Capture the cell that displays the provided text and extract its (X, Y) central coordinate. 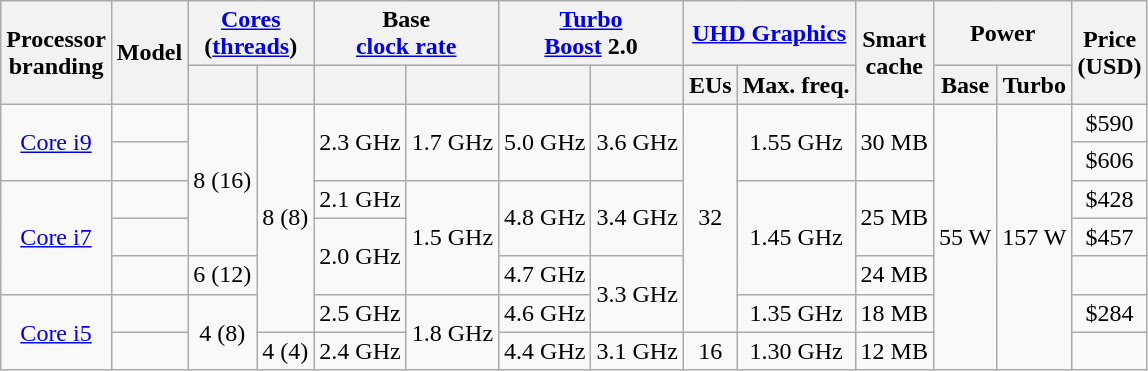
1.55 GHz (796, 142)
Price (USD) (1110, 52)
6 (12) (222, 275)
8 (8) (286, 218)
EUs (710, 85)
2.1 GHz (360, 199)
1.30 GHz (796, 351)
Base clock rate (406, 34)
1.5 GHz (452, 237)
4.4 GHz (545, 351)
3.6 GHz (637, 142)
30 MB (894, 142)
157 W (1034, 237)
5.0 GHz (545, 142)
Core i7 (56, 237)
4.7 GHz (545, 275)
18 MB (894, 313)
4.6 GHz (545, 313)
1.7 GHz (452, 142)
$428 (1110, 199)
$590 (1110, 123)
3.1 GHz (637, 351)
4 (4) (286, 351)
Model (149, 52)
$284 (1110, 313)
32 (710, 218)
3.3 GHz (637, 294)
Core i5 (56, 332)
Processor branding (56, 52)
$457 (1110, 237)
2.3 GHz (360, 142)
Cores (threads) (251, 34)
$606 (1110, 161)
4.8 GHz (545, 218)
25 MB (894, 218)
12 MB (894, 351)
Core i9 (56, 142)
Base (964, 85)
UHD Graphics (769, 34)
2.0 GHz (360, 256)
Smart cache (894, 52)
24 MB (894, 275)
8 (16) (222, 180)
1.8 GHz (452, 332)
1.35 GHz (796, 313)
1.45 GHz (796, 237)
16 (710, 351)
4 (8) (222, 332)
Turbo (1034, 85)
Power (1002, 34)
2.5 GHz (360, 313)
2.4 GHz (360, 351)
Max. freq. (796, 85)
55 W (964, 237)
TurboBoost 2.0 (592, 34)
3.4 GHz (637, 218)
